Return (X, Y) of the center of cell containing provided text 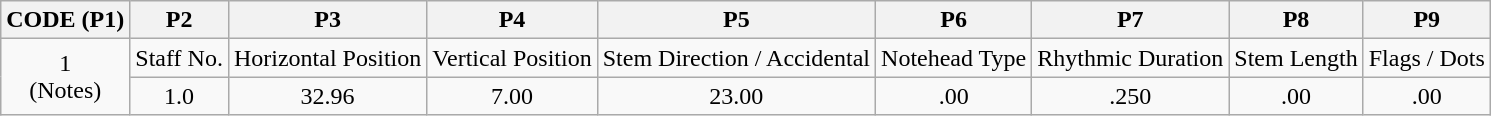
P6 (954, 20)
Horizontal Position (327, 58)
P5 (736, 20)
32.96 (327, 96)
P9 (1426, 20)
1.0 (180, 96)
Rhythmic Duration (1130, 58)
7.00 (512, 96)
23.00 (736, 96)
P8 (1296, 20)
Notehead Type (954, 58)
Stem Length (1296, 58)
P2 (180, 20)
P7 (1130, 20)
Vertical Position (512, 58)
P4 (512, 20)
CODE (P1) (66, 20)
Staff No. (180, 58)
1(Notes) (66, 77)
.250 (1130, 96)
Flags / Dots (1426, 58)
Stem Direction / Accidental (736, 58)
P3 (327, 20)
